Search for the cell housing the specified text and yield its [X, Y] center coordinate. 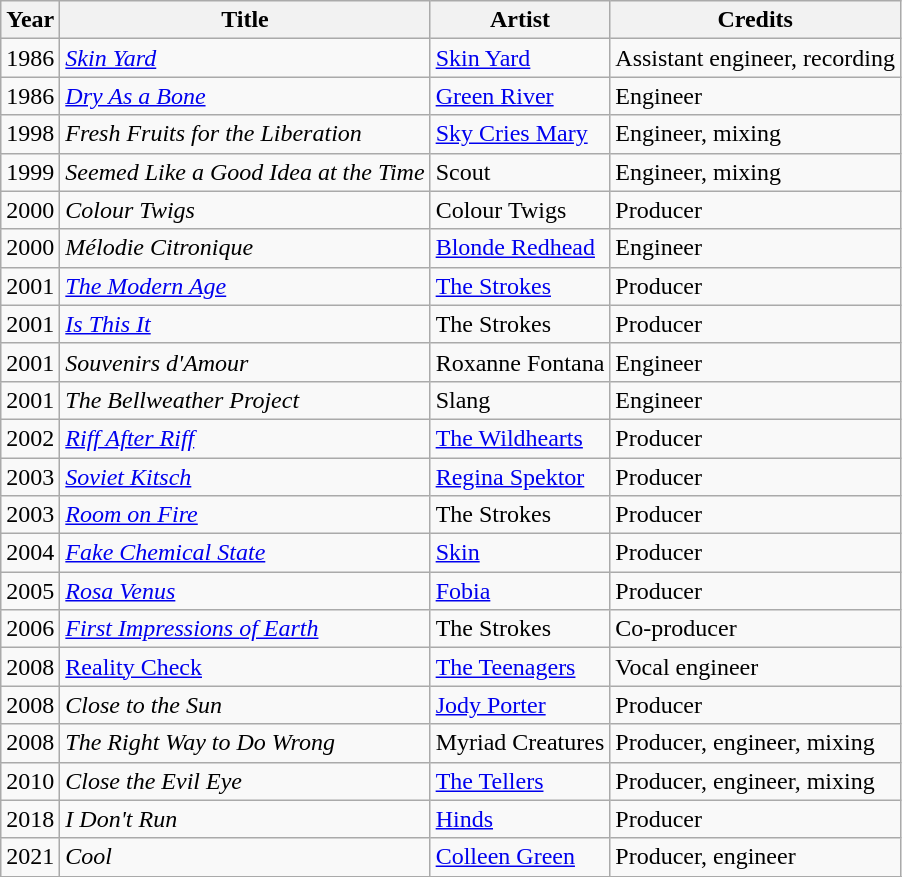
1999 [30, 172]
Slang [520, 400]
Sky Cries Mary [520, 134]
Year [30, 20]
The Tellers [520, 781]
Jody Porter [520, 705]
First Impressions of Earth [245, 629]
Roxanne Fontana [520, 362]
Blonde Redhead [520, 248]
Fresh Fruits for the Liberation [245, 134]
The Teenagers [520, 667]
Dry As a Bone [245, 96]
Seemed Like a Good Idea at the Time [245, 172]
Vocal engineer [756, 667]
Co-producer [756, 629]
Regina Spektor [520, 477]
2010 [30, 781]
The Right Way to Do Wrong [245, 743]
Colleen Green [520, 857]
Scout [520, 172]
Rosa Venus [245, 591]
Cool [245, 857]
1998 [30, 134]
Myriad Creatures [520, 743]
Is This It [245, 324]
Fobia [520, 591]
Mélodie Citronique [245, 248]
2018 [30, 819]
2005 [30, 591]
2004 [30, 553]
Assistant engineer, recording [756, 58]
2021 [30, 857]
Reality Check [245, 667]
2002 [30, 438]
The Bellweather Project [245, 400]
Skin [520, 553]
Green River [520, 96]
The Wildhearts [520, 438]
The Modern Age [245, 286]
Hinds [520, 819]
Close to the Sun [245, 705]
Producer, engineer [756, 857]
Fake Chemical State [245, 553]
I Don't Run [245, 819]
Credits [756, 20]
Souvenirs d'Amour [245, 362]
Title [245, 20]
Riff After Riff [245, 438]
Soviet Kitsch [245, 477]
Room on Fire [245, 515]
Artist [520, 20]
2006 [30, 629]
Close the Evil Eye [245, 781]
